Extract the [X, Y] coordinate from the center of the cell holding the provided text.  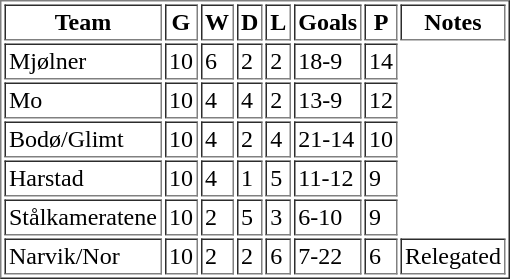
Mo [82, 100]
Harstad [82, 178]
11-12 [328, 178]
Stålkameratene [82, 218]
3 [278, 218]
G [180, 22]
Notes [452, 22]
Goals [328, 22]
D [249, 22]
7-22 [328, 256]
P [380, 22]
21-14 [328, 140]
18-9 [328, 62]
W [216, 22]
6-10 [328, 218]
14 [380, 62]
L [278, 22]
12 [380, 100]
Relegated [452, 256]
Mjølner [82, 62]
1 [249, 178]
Bodø/Glimt [82, 140]
Narvik/Nor [82, 256]
Team [82, 22]
13-9 [328, 100]
